Locate the cell with the specified text and output its (x, y) center coordinate. 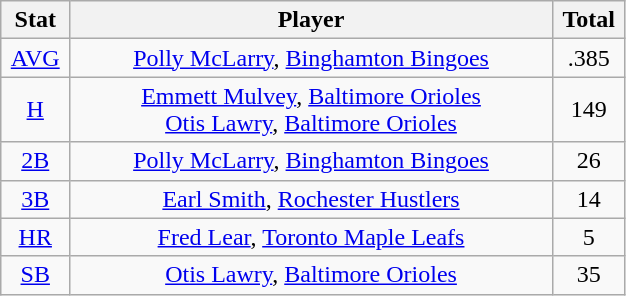
.385 (588, 58)
149 (588, 110)
Fred Lear, Toronto Maple Leafs (312, 237)
Emmett Mulvey, Baltimore Orioles Otis Lawry, Baltimore Orioles (312, 110)
3B (36, 199)
Earl Smith, Rochester Hustlers (312, 199)
26 (588, 161)
Otis Lawry, Baltimore Orioles (312, 275)
HR (36, 237)
Stat (36, 20)
Player (312, 20)
35 (588, 275)
14 (588, 199)
Total (588, 20)
AVG (36, 58)
2B (36, 161)
H (36, 110)
SB (36, 275)
5 (588, 237)
